Scan for the cell matching the given text and deliver its (X, Y) coordinate at center. 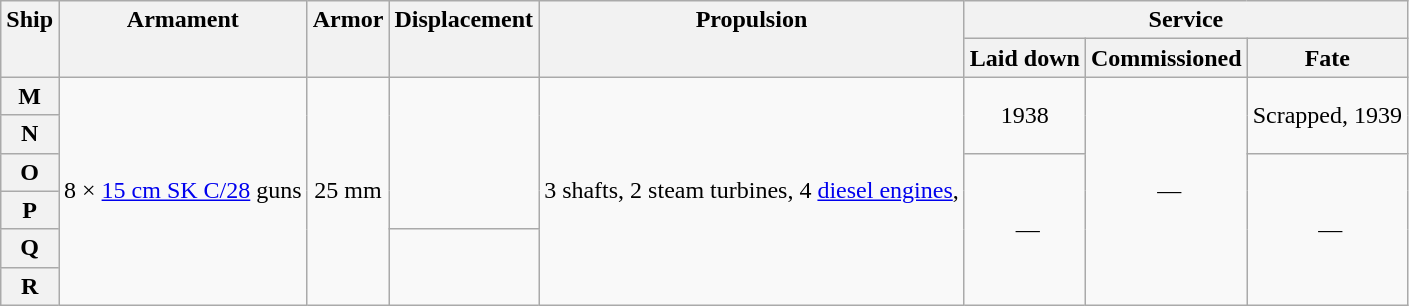
M (30, 96)
Service (1186, 20)
1938 (1024, 115)
P (30, 210)
Armament (184, 39)
Q (30, 248)
3 shafts, 2 steam turbines, 4 diesel engines, (752, 191)
Displacement (464, 39)
Armor (348, 39)
R (30, 286)
8 × 15 cm SK C/28 guns (184, 191)
Laid down (1024, 58)
Scrapped, 1939 (1327, 115)
Ship (30, 39)
Commissioned (1166, 58)
O (30, 172)
Fate (1327, 58)
N (30, 134)
Propulsion (752, 39)
25 mm (348, 191)
